From the cell containing the given text, extract its center point as (x, y) coordinate. 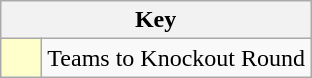
Key (156, 20)
Teams to Knockout Round (176, 58)
